Find where the given text appears and provide that cell's center as (x, y) coordinate. 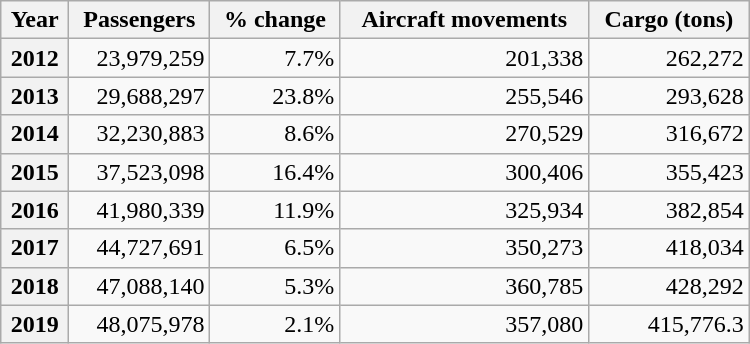
382,854 (670, 210)
48,075,978 (140, 324)
2016 (35, 210)
270,529 (464, 134)
316,672 (670, 134)
2014 (35, 134)
2018 (35, 286)
2019 (35, 324)
293,628 (670, 96)
Cargo (tons) (670, 20)
201,338 (464, 58)
360,785 (464, 286)
8.6% (275, 134)
262,272 (670, 58)
Aircraft movements (464, 20)
Year (35, 20)
355,423 (670, 172)
2017 (35, 248)
300,406 (464, 172)
418,034 (670, 248)
6.5% (275, 248)
350,273 (464, 248)
23,979,259 (140, 58)
37,523,098 (140, 172)
23.8% (275, 96)
5.3% (275, 286)
325,934 (464, 210)
29,688,297 (140, 96)
357,080 (464, 324)
11.9% (275, 210)
7.7% (275, 58)
32,230,883 (140, 134)
47,088,140 (140, 286)
2.1% (275, 324)
415,776.3 (670, 324)
2012 (35, 58)
16.4% (275, 172)
44,727,691 (140, 248)
2015 (35, 172)
41,980,339 (140, 210)
% change (275, 20)
255,546 (464, 96)
Passengers (140, 20)
428,292 (670, 286)
2013 (35, 96)
